Locate the cell with the specified text and output its [X, Y] center coordinate. 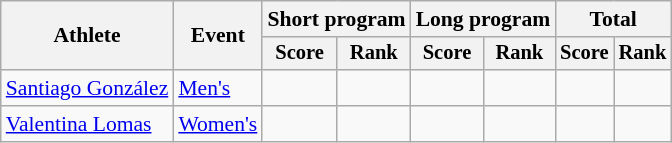
Event [218, 36]
Men's [218, 88]
Valentina Lomas [88, 124]
Short program [336, 19]
Santiago González [88, 88]
Athlete [88, 36]
Long program [484, 19]
Women's [218, 124]
Total [613, 19]
